Return [X, Y] of the center of cell containing provided text 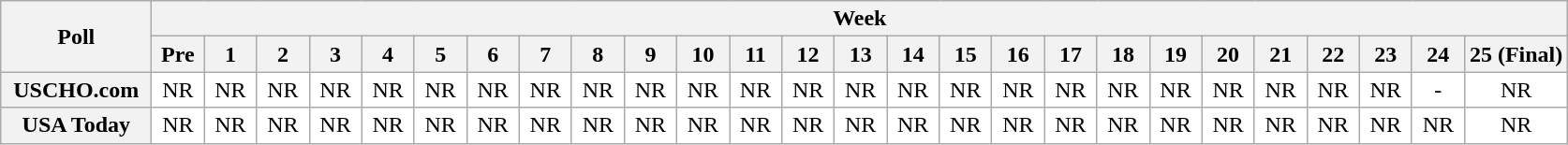
17 [1071, 54]
23 [1385, 54]
12 [808, 54]
20 [1228, 54]
11 [755, 54]
15 [966, 54]
19 [1176, 54]
5 [440, 54]
22 [1333, 54]
- [1438, 90]
13 [861, 54]
2 [283, 54]
USA Today [77, 125]
1 [230, 54]
9 [650, 54]
USCHO.com [77, 90]
3 [335, 54]
Pre [178, 54]
6 [493, 54]
25 (Final) [1516, 54]
8 [598, 54]
24 [1438, 54]
Poll [77, 36]
10 [703, 54]
4 [388, 54]
Week [860, 19]
16 [1018, 54]
7 [545, 54]
14 [913, 54]
18 [1123, 54]
21 [1280, 54]
